Search for the cell housing the specified text and yield its [x, y] center coordinate. 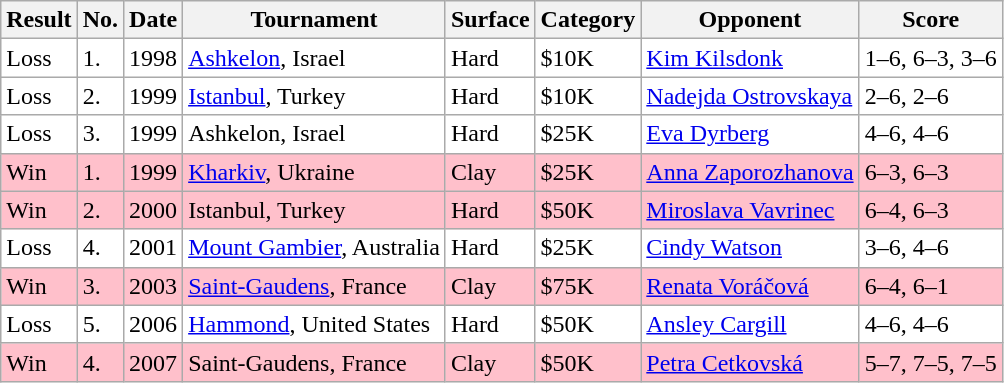
Nadejda Ostrovskaya [750, 96]
2006 [154, 324]
3–6, 4–6 [930, 248]
$75K [588, 286]
Category [588, 20]
6–4, 6–1 [930, 286]
Renata Voráčová [750, 286]
Mount Gambier, Australia [314, 248]
5. [100, 324]
Petra Cetkovská [750, 362]
Anna Zaporozhanova [750, 172]
Opponent [750, 20]
2003 [154, 286]
Miroslava Vavrinec [750, 210]
2007 [154, 362]
Kim Kilsdonk [750, 58]
Surface [490, 20]
Cindy Watson [750, 248]
6–4, 6–3 [930, 210]
6–3, 6–3 [930, 172]
Kharkiv, Ukraine [314, 172]
Tournament [314, 20]
2000 [154, 210]
5–7, 7–5, 7–5 [930, 362]
Score [930, 20]
Date [154, 20]
Eva Dyrberg [750, 134]
Result [39, 20]
2–6, 2–6 [930, 96]
No. [100, 20]
2001 [154, 248]
Ansley Cargill [750, 324]
1–6, 6–3, 3–6 [930, 58]
1998 [154, 58]
Hammond, United States [314, 324]
